Detect which cell encompasses the target text, then output its (x, y) center coordinate. 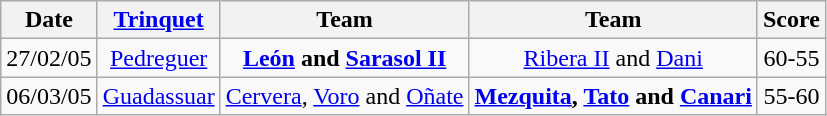
Guadassuar (158, 96)
Date (49, 20)
Ribera II and Dani (613, 58)
Mezquita, Tato and Canari (613, 96)
27/02/05 (49, 58)
Pedreguer (158, 58)
Trinquet (158, 20)
55-60 (791, 96)
60-55 (791, 58)
06/03/05 (49, 96)
Score (791, 20)
León and Sarasol II (344, 58)
Cervera, Voro and Oñate (344, 96)
